Provide the (x, y) coordinate of the cell's center where the given text is located.  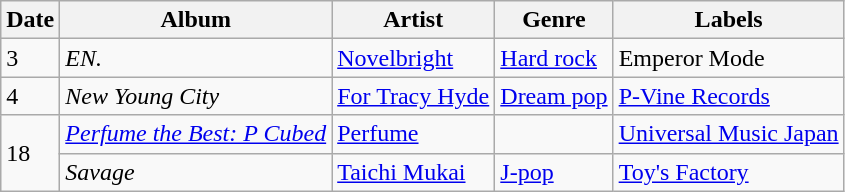
18 (30, 153)
Toy's Factory (728, 172)
New Young City (196, 96)
Universal Music Japan (728, 134)
Album (196, 20)
Emperor Mode (728, 58)
3 (30, 58)
Genre (554, 20)
Artist (414, 20)
Hard rock (554, 58)
4 (30, 96)
Date (30, 20)
Taichi Mukai (414, 172)
Labels (728, 20)
Perfume (414, 134)
Perfume the Best: P Cubed (196, 134)
P-Vine Records (728, 96)
For Tracy Hyde (414, 96)
EN. (196, 58)
Novelbright (414, 58)
J-pop (554, 172)
Savage (196, 172)
Dream pop (554, 96)
